Find where the given text appears and provide that cell's center as (X, Y) coordinate. 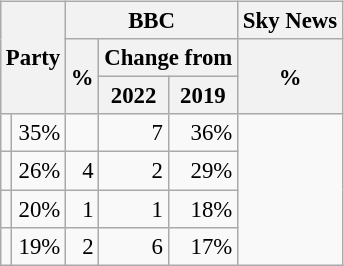
35% (38, 133)
19% (38, 246)
6 (134, 246)
Change from (168, 58)
Sky News (290, 21)
2022 (134, 96)
BBC (152, 21)
17% (202, 246)
20% (38, 209)
4 (82, 171)
18% (202, 209)
7 (134, 133)
29% (202, 171)
Party (34, 58)
26% (38, 171)
36% (202, 133)
2019 (202, 96)
